For the text-containing cell, return its midpoint in [x, y] coordinate format. 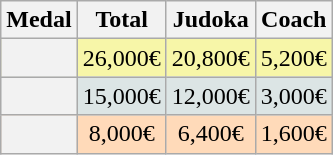
Total [122, 20]
5,200€ [294, 58]
15,000€ [122, 96]
Judoka [210, 20]
12,000€ [210, 96]
20,800€ [210, 58]
1,600€ [294, 134]
Medal [39, 20]
26,000€ [122, 58]
Coach [294, 20]
3,000€ [294, 96]
8,000€ [122, 134]
6,400€ [210, 134]
